Provide the (X, Y) coordinate of the cell's center where the given text is located.  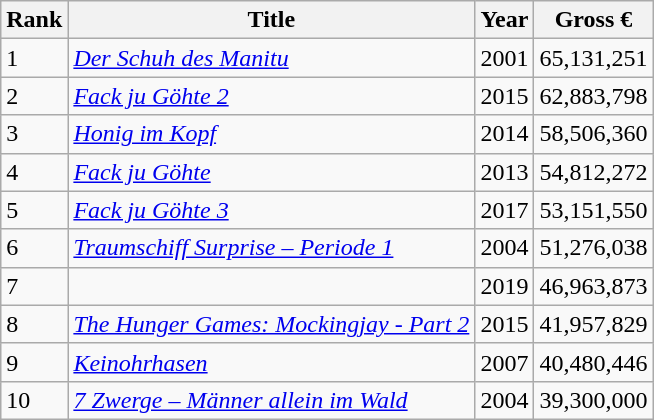
58,506,360 (594, 134)
8 (34, 324)
65,131,251 (594, 58)
Year (504, 20)
62,883,798 (594, 96)
1 (34, 58)
40,480,446 (594, 362)
Fack ju Göhte 2 (272, 96)
53,151,550 (594, 210)
The Hunger Games: Mockingjay - Part 2 (272, 324)
7 (34, 286)
2013 (504, 172)
5 (34, 210)
Traumschiff Surprise – Periode 1 (272, 248)
2007 (504, 362)
41,957,829 (594, 324)
4 (34, 172)
Der Schuh des Manitu (272, 58)
3 (34, 134)
Honig im Kopf (272, 134)
2019 (504, 286)
2017 (504, 210)
10 (34, 400)
7 Zwerge – Männer allein im Wald (272, 400)
Gross € (594, 20)
Title (272, 20)
2014 (504, 134)
9 (34, 362)
51,276,038 (594, 248)
6 (34, 248)
39,300,000 (594, 400)
Rank (34, 20)
Keinohrhasen (272, 362)
54,812,272 (594, 172)
Fack ju Göhte 3 (272, 210)
Fack ju Göhte (272, 172)
46,963,873 (594, 286)
2 (34, 96)
2001 (504, 58)
